Extract the [X, Y] coordinate from the center of the cell holding the provided text.  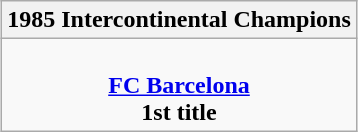
FC Barcelona 1st title [180, 85]
1985 Intercontinental Champions [180, 20]
